Return [x, y] of the center of cell containing provided text 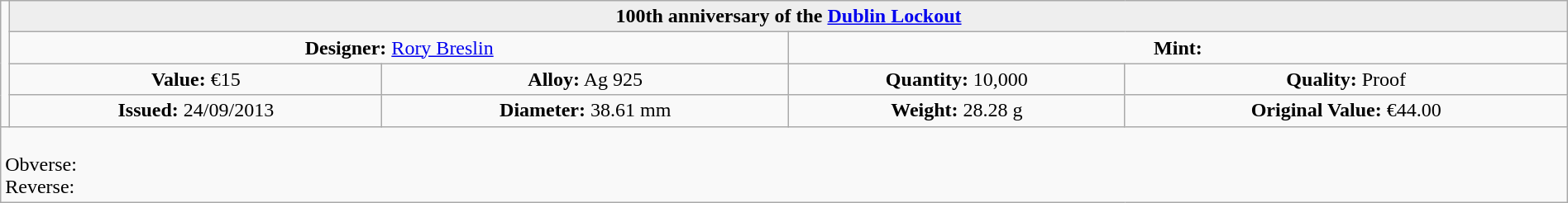
Alloy: Ag 925 [586, 79]
Designer: Rory Breslin [399, 48]
Issued: 24/09/2013 [196, 111]
Diameter: 38.61 mm [586, 111]
Mint: [1178, 48]
Obverse:Reverse: [784, 164]
Weight: 28.28 g [958, 111]
Quality: Proof [1346, 79]
100th anniversary of the Dublin Lockout [789, 17]
Value: €15 [196, 79]
Original Value: €44.00 [1346, 111]
Quantity: 10,000 [958, 79]
